Extract the [X, Y] coordinate from the center of the cell holding the provided text.  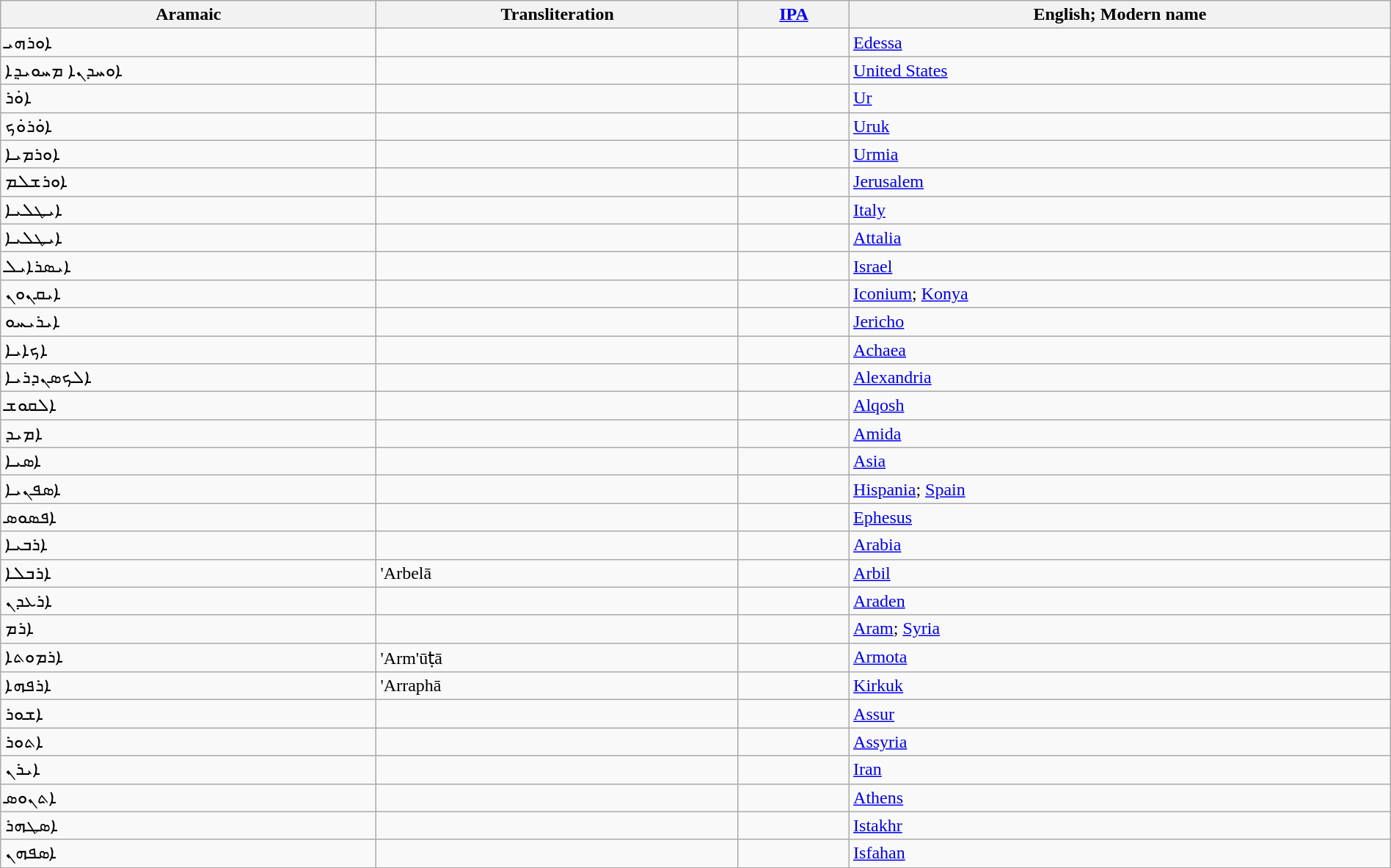
ܐܪܒܝܐ [189, 545]
ܐܘܚܕܢܐ ܡܚܘܝܕ݂ܐ [189, 70]
Assyria [1120, 742]
Assur [1120, 714]
ܐܪܥܕܢ [189, 601]
'Arm'ūṭā [558, 657]
ܐܘܪܗܝ [189, 43]
Istakhr [1120, 825]
ܐܝܩܢܘܢ [189, 293]
Araden [1120, 601]
ܐܦܣܘܣ [189, 517]
Jericho [1120, 321]
Arabia [1120, 545]
IPA [794, 15]
Alqosh [1120, 406]
'Arraphā [558, 686]
ܐܬܘܪ [189, 742]
Isfahan [1120, 853]
ܐܝܪܢ [189, 770]
Arbil [1120, 573]
ܐܣܦܗܢ [189, 853]
Jerusalem [1120, 182]
ܐܠܟܣܢܕܪܝܐ [189, 378]
ܐܫܘܪ [189, 714]
Ur [1120, 98]
ܐܝܪܝܚܘ [189, 321]
Iran [1120, 770]
ܐܪܦܗܐ [189, 686]
Italy [1120, 210]
ܐܡܝܕ [189, 434]
ܐܪܡܘܬܐ [189, 657]
Aram; Syria [1120, 629]
Asia [1120, 462]
Athens [1120, 798]
Iconium; Konya [1120, 293]
ܐܪܡ [189, 629]
ܐܬܢܘܣ [189, 798]
United States [1120, 70]
ܐܘܪܡܝܐ [189, 154]
ܐܘܿܪ [189, 98]
Transliteration [558, 15]
ܐܪܒܠܐ [189, 573]
English; Modern name [1120, 15]
Armota [1120, 657]
ܐܣܝܐ [189, 462]
Achaea [1120, 350]
Kirkuk [1120, 686]
Hispania; Spain [1120, 489]
ܐܝܣܪܐܝܠ [189, 266]
Aramaic [189, 15]
ܐܘܪܫܠܡ [189, 182]
Uruk [1120, 126]
ܐܠܩܘܫ [189, 406]
Alexandria [1120, 378]
Ephesus [1120, 517]
ܐܘܿܪܘܿܟ [189, 126]
ܐܣܦܢܝܐ [189, 489]
Urmia [1120, 154]
'Arbelā [558, 573]
Edessa [1120, 43]
Attalia [1120, 238]
Amida [1120, 434]
Israel [1120, 266]
ܐܣܛܗܪ [189, 825]
ܐܟܐܝܐ [189, 350]
